Capture the cell that displays the provided text and extract its [X, Y] central coordinate. 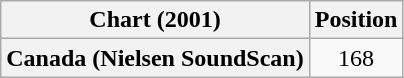
168 [356, 58]
Canada (Nielsen SoundScan) [155, 58]
Position [356, 20]
Chart (2001) [155, 20]
